From the cell containing the given text, extract its center point as [X, Y] coordinate. 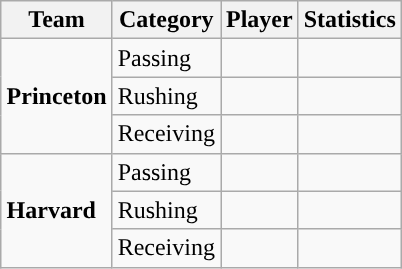
Statistics [350, 20]
Team [56, 20]
Harvard [56, 210]
Princeton [56, 96]
Player [259, 20]
Category [166, 20]
